Capture the cell that displays the provided text and extract its (x, y) central coordinate. 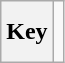
Key (27, 32)
